From the cell containing the given text, extract its center point as [x, y] coordinate. 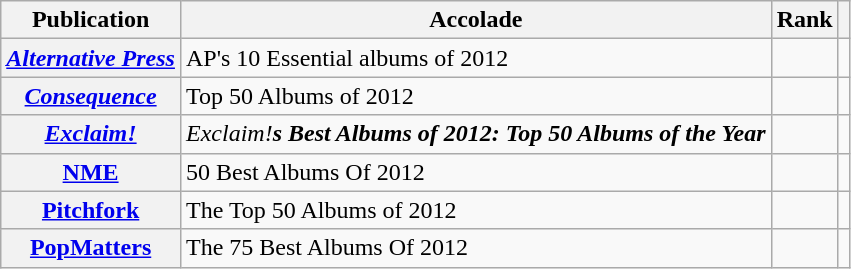
Exclaim!s Best Albums of 2012: Top 50 Albums of the Year [476, 134]
50 Best Albums Of 2012 [476, 172]
The Top 50 Albums of 2012 [476, 210]
AP's 10 Essential albums of 2012 [476, 58]
The 75 Best Albums Of 2012 [476, 248]
Accolade [476, 20]
Pitchfork [91, 210]
Consequence [91, 96]
PopMatters [91, 248]
Rank [804, 20]
Exclaim! [91, 134]
Publication [91, 20]
NME [91, 172]
Alternative Press [91, 58]
Top 50 Albums of 2012 [476, 96]
